Return (x, y) of the center of cell containing provided text 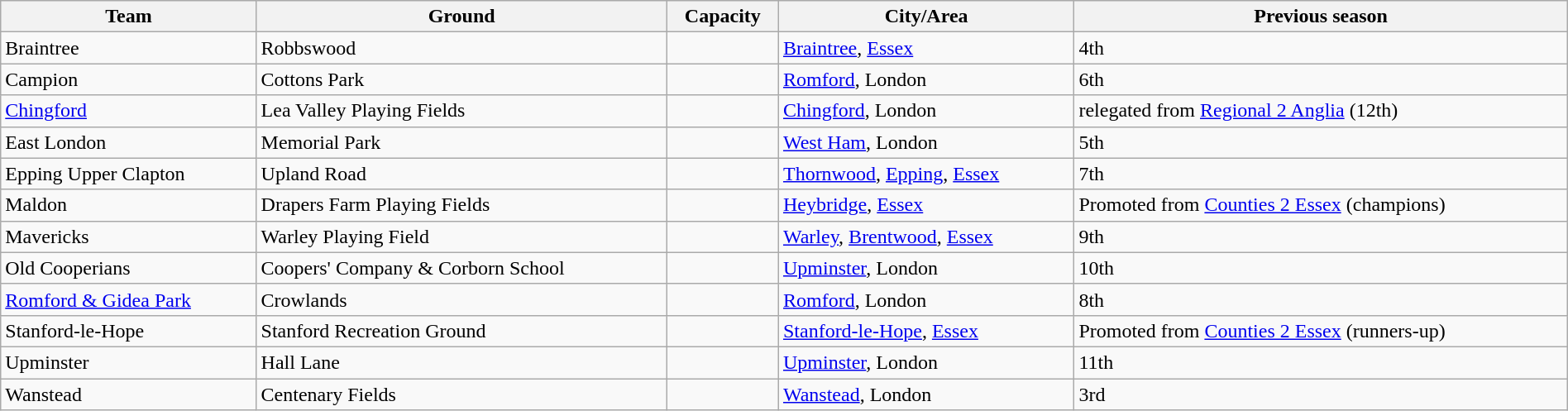
Mavericks (129, 237)
West Ham, London (926, 142)
Promoted from Counties 2 Essex (runners-up) (1321, 331)
Campion (129, 79)
Braintree (129, 48)
Stanford-le-Hope, Essex (926, 331)
4th (1321, 48)
Warley, Brentwood, Essex (926, 237)
Centenary Fields (461, 394)
Stanford-le-Hope (129, 331)
Drapers Farm Playing Fields (461, 205)
Epping Upper Clapton (129, 174)
Team (129, 17)
7th (1321, 174)
5th (1321, 142)
Maldon (129, 205)
Ground (461, 17)
relegated from Regional 2 Anglia (12th) (1321, 111)
Upland Road (461, 174)
Coopers' Company & Corborn School (461, 268)
East London (129, 142)
Stanford Recreation Ground (461, 331)
Previous season (1321, 17)
Upminster (129, 362)
Hall Lane (461, 362)
Wanstead, London (926, 394)
Old Cooperians (129, 268)
Chingford, London (926, 111)
Heybridge, Essex (926, 205)
10th (1321, 268)
Crowlands (461, 299)
9th (1321, 237)
3rd (1321, 394)
11th (1321, 362)
Thornwood, Epping, Essex (926, 174)
Warley Playing Field (461, 237)
Capacity (723, 17)
Chingford (129, 111)
Promoted from Counties 2 Essex (champions) (1321, 205)
Cottons Park (461, 79)
6th (1321, 79)
8th (1321, 299)
Lea Valley Playing Fields (461, 111)
Wanstead (129, 394)
Memorial Park (461, 142)
Braintree, Essex (926, 48)
Robbswood (461, 48)
Romford & Gidea Park (129, 299)
City/Area (926, 17)
